Capture the cell that displays the provided text and extract its [X, Y] central coordinate. 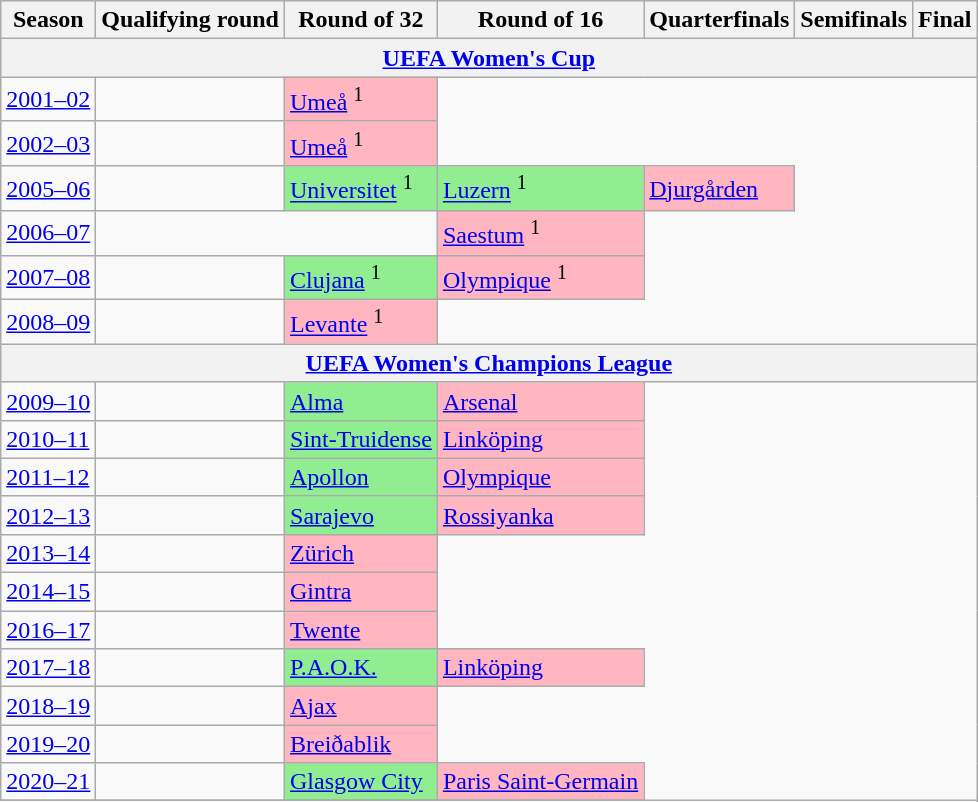
Gintra [362, 592]
Alma [362, 401]
Saestum 1 [540, 234]
2017–18 [48, 668]
Clujana 1 [362, 278]
Olympique [540, 477]
2005–06 [48, 188]
Apollon [362, 477]
Twente [362, 630]
Glasgow City [362, 782]
P.A.O.K. [362, 668]
Levante 1 [362, 322]
Luzern 1 [540, 188]
2012–13 [48, 515]
2010–11 [48, 439]
2016–17 [48, 630]
Olympique 1 [540, 278]
Rossiyanka [540, 515]
Arsenal [540, 401]
UEFA Women's Champions League [489, 363]
2013–14 [48, 554]
2019–20 [48, 744]
2009–10 [48, 401]
Sint-Truidense [362, 439]
2002–03 [48, 144]
Djurgården [720, 188]
Quarterfinals [720, 20]
Round of 32 [362, 20]
Paris Saint-Germain [540, 782]
Ajax [362, 706]
2006–07 [48, 234]
Season [48, 20]
Breiðablik [362, 744]
Round of 16 [540, 20]
2008–09 [48, 322]
Qualifying round [190, 20]
Sarajevo [362, 515]
2018–19 [48, 706]
2007–08 [48, 278]
Semifinals [854, 20]
2011–12 [48, 477]
2014–15 [48, 592]
Final [945, 20]
2001–02 [48, 100]
Zürich [362, 554]
UEFA Women's Cup [489, 58]
2020–21 [48, 782]
Universitet 1 [362, 188]
